Return the (x, y) coordinate for the center point of the cell that contains the specified text.  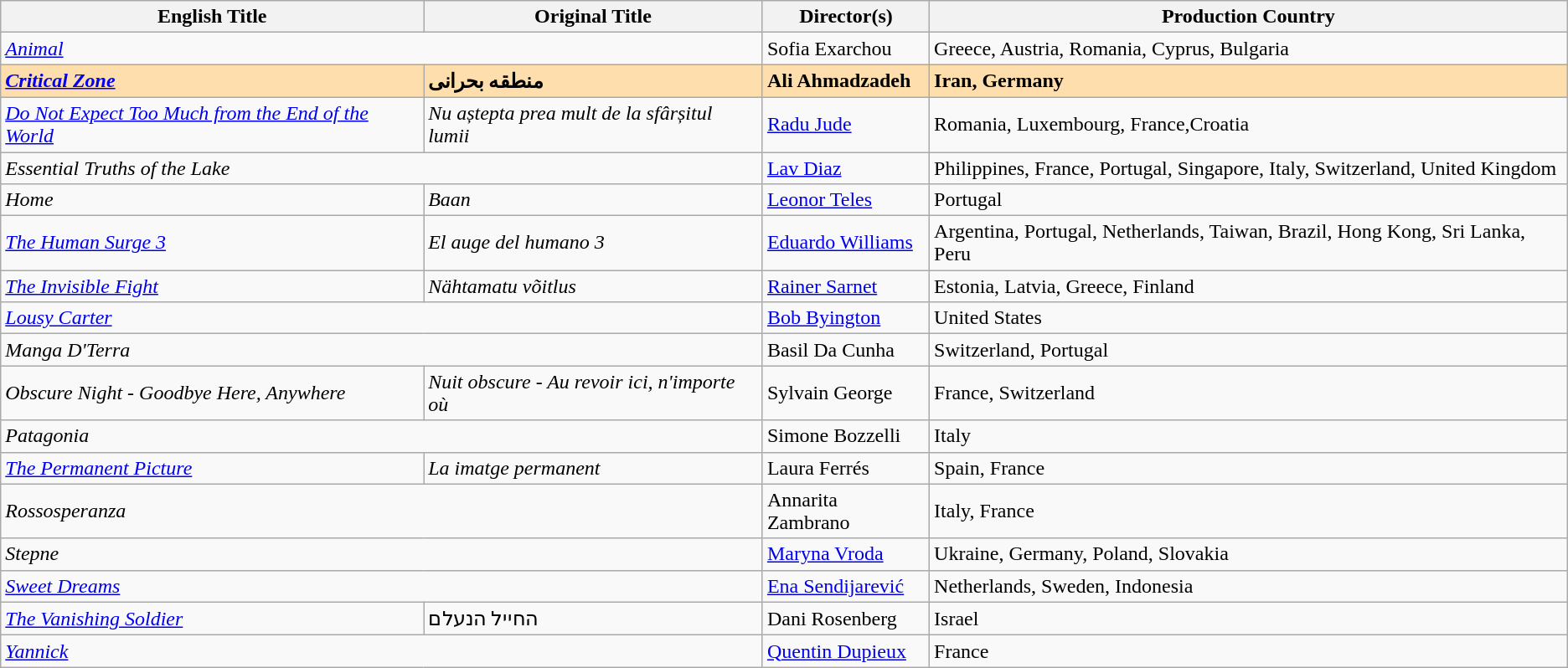
Annarita Zambrano (846, 511)
Manga D'Terra (382, 350)
English Title (213, 17)
France (1249, 651)
Simone Bozzelli (846, 436)
Director(s) (846, 17)
The Invisible Fight (213, 286)
Greece, Austria, Romania, Cyprus, Bulgaria (1249, 49)
Rainer Sarnet (846, 286)
Production Country (1249, 17)
Animal (382, 49)
Estonia, Latvia, Greece, Finland (1249, 286)
Lousy Carter (382, 318)
Obscure Night - Goodbye Here, Anywhere (213, 393)
Iran, Germany (1249, 81)
Basil Da Cunha (846, 350)
Leonor Teles (846, 200)
Argentina, Portugal, Netherlands, Taiwan, Brazil, Hong Kong, Sri Lanka, Peru (1249, 243)
Radu Jude (846, 124)
Lav Diaz (846, 168)
The Human Surge 3 (213, 243)
Sofia Exarchou (846, 49)
Ukraine, Germany, Poland, Slovakia (1249, 554)
Quentin Dupieux (846, 651)
Ali Ahmadzadeh (846, 81)
Yannick (382, 651)
Eduardo Williams (846, 243)
Rossosperanza (382, 511)
Nu aștepta prea mult de la sfârșitul lumii (593, 124)
Maryna Vroda (846, 554)
Do Not Expect Too Much from the End of the World (213, 124)
Home (213, 200)
Italy (1249, 436)
Sylvain George (846, 393)
Dani Rosenberg (846, 619)
Portugal (1249, 200)
United States (1249, 318)
Sweet Dreams (382, 586)
Laura Ferrés (846, 468)
Original Title (593, 17)
Nuit obscure - Au revoir ici, n'importe où (593, 393)
Romania, Luxembourg, France,Croatia (1249, 124)
France, Switzerland (1249, 393)
Critical Zone (213, 81)
Bob Byington (846, 318)
El auge del humano 3 (593, 243)
Italy, France (1249, 511)
Switzerland, Portugal (1249, 350)
Netherlands, Sweden, Indonesia (1249, 586)
The Permanent Picture (213, 468)
منطقه بحرانی (593, 81)
La imatge permanent (593, 468)
Nähtamatu võitlus (593, 286)
Stepne (382, 554)
החייל הנעלם (593, 619)
Baan (593, 200)
Spain, France (1249, 468)
Philippines, France, Portugal, Singapore, Italy, Switzerland, United Kingdom (1249, 168)
Patagonia (382, 436)
The Vanishing Soldier (213, 619)
Israel (1249, 619)
Ena Sendijarević (846, 586)
Essential Truths of the Lake (382, 168)
